Output the (x, y) coordinate of the center of the cell containing the given text.  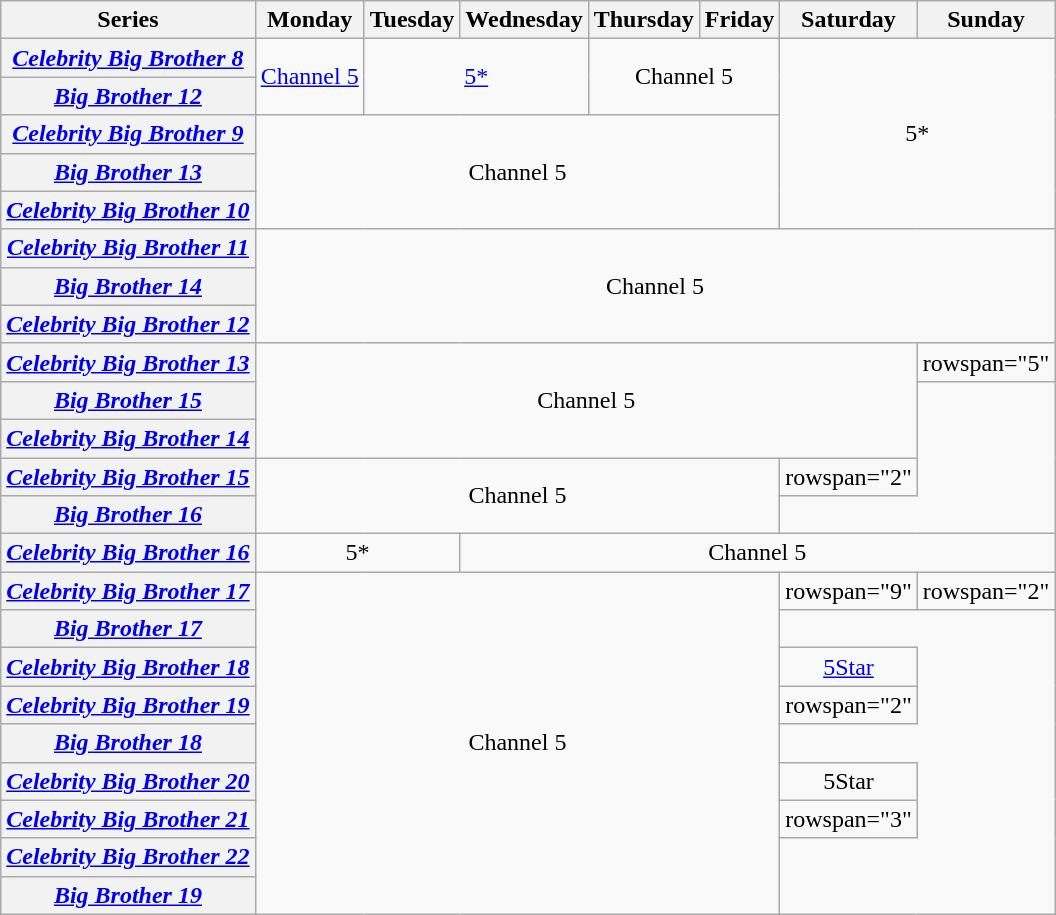
Sunday (986, 20)
Celebrity Big Brother 11 (128, 248)
Big Brother 17 (128, 629)
Big Brother 19 (128, 895)
Monday (310, 20)
Big Brother 18 (128, 743)
Celebrity Big Brother 15 (128, 477)
Celebrity Big Brother 17 (128, 591)
Wednesday (524, 20)
Big Brother 15 (128, 400)
Celebrity Big Brother 16 (128, 553)
Celebrity Big Brother 19 (128, 705)
rowspan="9" (849, 591)
Big Brother 14 (128, 286)
Saturday (849, 20)
Celebrity Big Brother 20 (128, 781)
Tuesday (412, 20)
Celebrity Big Brother 22 (128, 857)
Celebrity Big Brother 9 (128, 134)
Big Brother 12 (128, 96)
rowspan="5" (986, 362)
Thursday (644, 20)
Celebrity Big Brother 8 (128, 58)
rowspan="3" (849, 819)
Celebrity Big Brother 13 (128, 362)
Series (128, 20)
Friday (739, 20)
Celebrity Big Brother 14 (128, 438)
Celebrity Big Brother 21 (128, 819)
Big Brother 13 (128, 172)
Celebrity Big Brother 10 (128, 210)
Celebrity Big Brother 18 (128, 667)
Celebrity Big Brother 12 (128, 324)
Big Brother 16 (128, 515)
